Search for the cell housing the specified text and yield its [x, y] center coordinate. 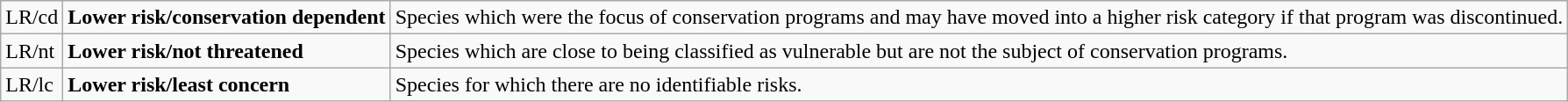
Lower risk/conservation dependent [226, 18]
LR/lc [32, 84]
LR/cd [32, 18]
LR/nt [32, 51]
Lower risk/not threatened [226, 51]
Species for which there are no identifiable risks. [979, 84]
Species which are close to being classified as vulnerable but are not the subject of conservation programs. [979, 51]
Species which were the focus of conservation programs and may have moved into a higher risk category if that program was discontinued. [979, 18]
Lower risk/least concern [226, 84]
